Output the (X, Y) coordinate of the center of the cell containing the given text.  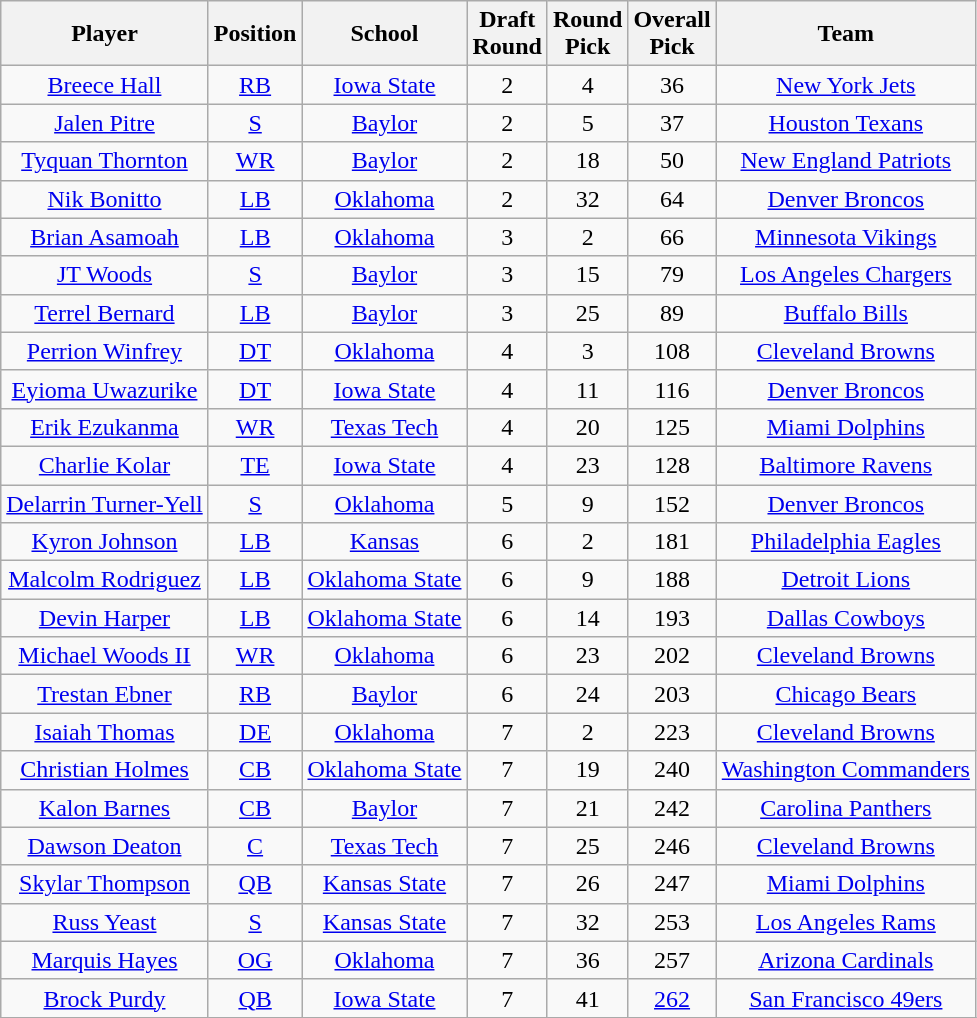
Player (104, 34)
24 (587, 694)
Kansas (384, 542)
Michael Woods II (104, 656)
Nik Bonitto (104, 199)
Devin Harper (104, 618)
Jalen Pitre (104, 123)
San Francisco 49ers (846, 998)
DraftRound (507, 34)
Los Angeles Rams (846, 922)
20 (587, 427)
Tyquan Thornton (104, 161)
C (255, 846)
50 (672, 161)
Philadelphia Eagles (846, 542)
Perrion Winfrey (104, 351)
64 (672, 199)
Russ Yeast (104, 922)
Breece Hall (104, 85)
262 (672, 998)
89 (672, 313)
New England Patriots (846, 161)
TE (255, 465)
Isaiah Thomas (104, 732)
Dallas Cowboys (846, 618)
Carolina Panthers (846, 808)
193 (672, 618)
Baltimore Ravens (846, 465)
Erik Ezukanma (104, 427)
128 (672, 465)
DE (255, 732)
108 (672, 351)
152 (672, 503)
Arizona Cardinals (846, 960)
66 (672, 237)
242 (672, 808)
125 (672, 427)
21 (587, 808)
New York Jets (846, 85)
School (384, 34)
Dawson Deaton (104, 846)
253 (672, 922)
Christian Holmes (104, 770)
Skylar Thompson (104, 884)
Brian Asamoah (104, 237)
116 (672, 389)
JT Woods (104, 275)
Buffalo Bills (846, 313)
OG (255, 960)
Kalon Barnes (104, 808)
223 (672, 732)
Los Angeles Chargers (846, 275)
Eyioma Uwazurike (104, 389)
Charlie Kolar (104, 465)
Position (255, 34)
Brock Purdy (104, 998)
Malcolm Rodriguez (104, 580)
14 (587, 618)
Houston Texans (846, 123)
11 (587, 389)
OverallPick (672, 34)
Marquis Hayes (104, 960)
240 (672, 770)
Chicago Bears (846, 694)
Minnesota Vikings (846, 237)
203 (672, 694)
15 (587, 275)
Washington Commanders (846, 770)
19 (587, 770)
Terrel Bernard (104, 313)
37 (672, 123)
Team (846, 34)
18 (587, 161)
188 (672, 580)
Kyron Johnson (104, 542)
Delarrin Turner-Yell (104, 503)
246 (672, 846)
41 (587, 998)
247 (672, 884)
Trestan Ebner (104, 694)
257 (672, 960)
202 (672, 656)
181 (672, 542)
Detroit Lions (846, 580)
26 (587, 884)
RoundPick (587, 34)
79 (672, 275)
